Find where the given text appears and provide that cell's center as [x, y] coordinate. 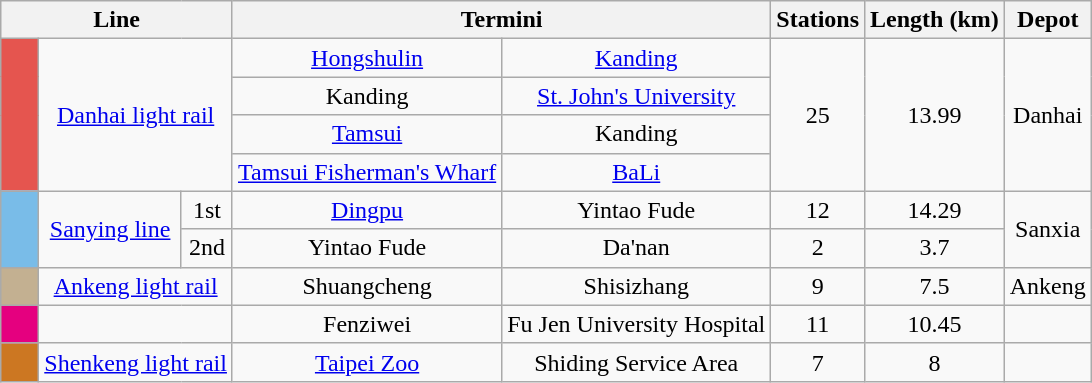
Ankeng light rail [136, 286]
Stations [818, 20]
11 [818, 324]
2nd [206, 248]
BaLi [636, 172]
14.29 [935, 210]
Tamsui Fisherman's Wharf [366, 172]
10.45 [935, 324]
Danhai light rail [136, 115]
Ankeng [1048, 286]
Shuangcheng [366, 286]
9 [818, 286]
7 [818, 362]
Length (km) [935, 20]
2 [818, 248]
Sanying line [110, 229]
Tamsui [366, 134]
Depot [1048, 20]
Danhai [1048, 115]
Sanxia [1048, 229]
Line [117, 20]
13.99 [935, 115]
St. John's University [636, 96]
Hongshulin [366, 58]
12 [818, 210]
Shisizhang [636, 286]
Taipei Zoo [366, 362]
Shenkeng light rail [136, 362]
Dingpu [366, 210]
3.7 [935, 248]
Termini [501, 20]
Da'nan [636, 248]
1st [206, 210]
7.5 [935, 286]
8 [935, 362]
Fu Jen University Hospital [636, 324]
Shiding Service Area [636, 362]
25 [818, 115]
Fenziwei [366, 324]
